Scan for the cell matching the given text and deliver its [x, y] coordinate at center. 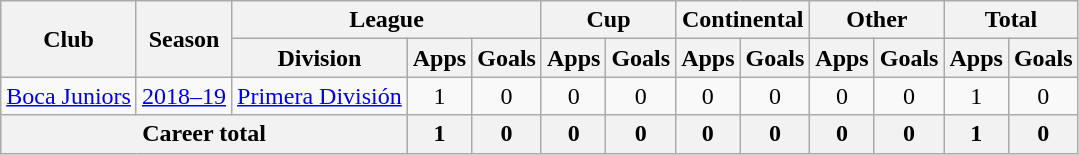
Club [69, 39]
Other [877, 20]
Continental [743, 20]
Total [1011, 20]
Career total [204, 134]
2018–19 [184, 96]
Primera División [320, 96]
League [387, 20]
Cup [608, 20]
Division [320, 58]
Season [184, 39]
Boca Juniors [69, 96]
